From the cell containing the given text, extract its center point as [x, y] coordinate. 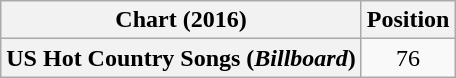
US Hot Country Songs (Billboard) [181, 58]
Position [408, 20]
Chart (2016) [181, 20]
76 [408, 58]
